Scan for the cell matching the given text and deliver its [x, y] coordinate at center. 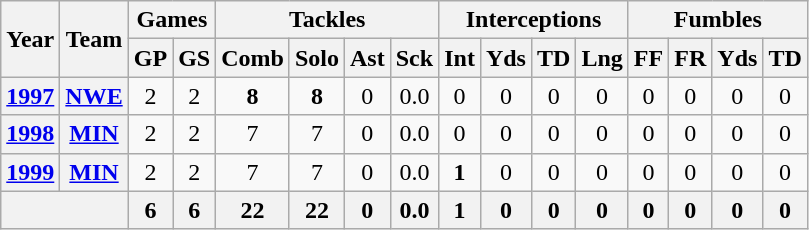
1998 [30, 134]
Lng [602, 58]
Year [30, 39]
Tackles [328, 20]
1997 [30, 96]
Sck [414, 58]
Comb [253, 58]
Interceptions [534, 20]
Fumbles [718, 20]
Int [460, 58]
FF [648, 58]
Team [94, 39]
Ast [368, 58]
GP [150, 58]
Solo [316, 58]
GS [194, 58]
NWE [94, 96]
FR [690, 58]
Games [172, 20]
1999 [30, 172]
